Identify which cell holds the provided text, then report its [X, Y] central coordinate. 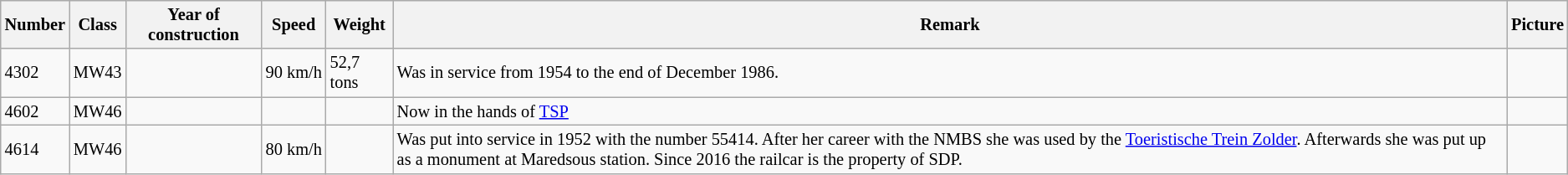
Number [35, 24]
Weight [360, 24]
Remark [950, 24]
Speed [294, 24]
4602 [35, 111]
Picture [1537, 24]
MW43 [97, 73]
80 km/h [294, 149]
4614 [35, 149]
4302 [35, 73]
52,7 tons [360, 73]
90 km/h [294, 73]
Class [97, 24]
Now in the hands of TSP [950, 111]
Year of construction [193, 24]
Was in service from 1954 to the end of December 1986. [950, 73]
